Return the (X, Y) coordinate for the center point of the cell that contains the specified text.  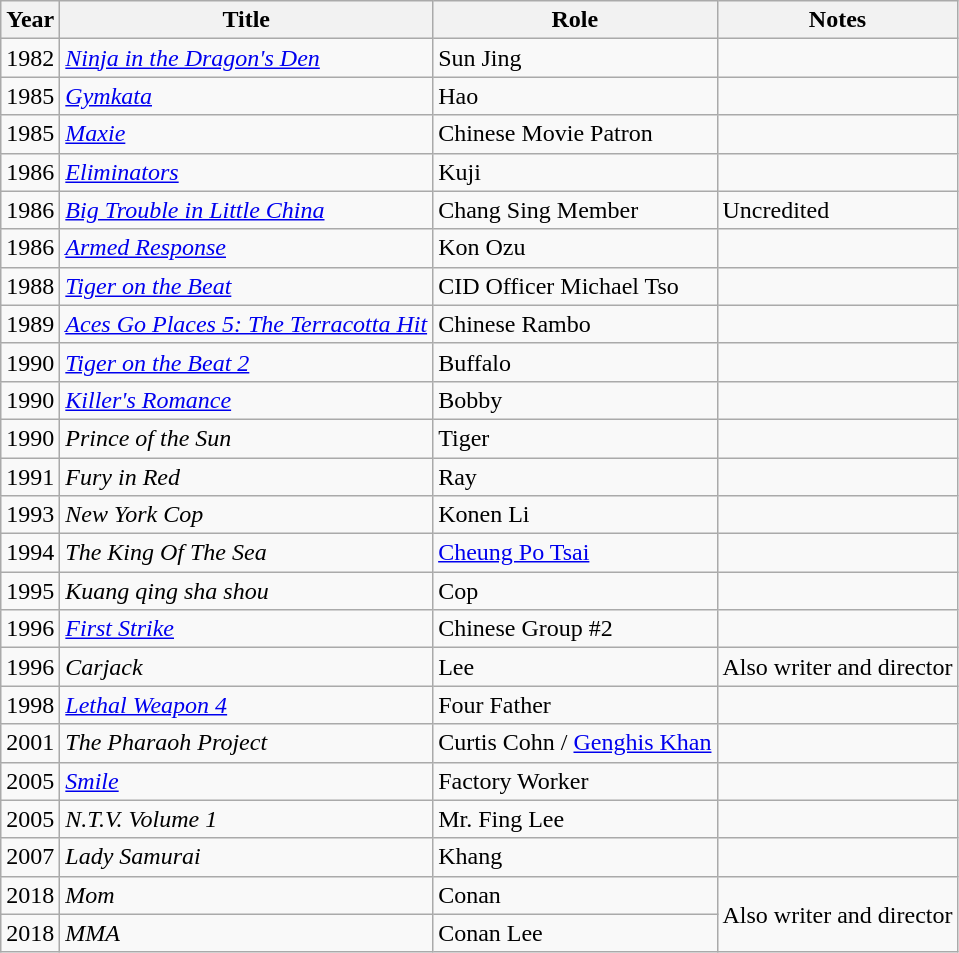
Lethal Weapon 4 (246, 705)
Maxie (246, 134)
Gymkata (246, 96)
Chinese Rambo (575, 324)
Cop (575, 591)
Cheung Po Tsai (575, 553)
Kon Ozu (575, 248)
Title (246, 20)
Bobby (575, 400)
Tiger on the Beat 2 (246, 362)
MMA (246, 933)
Big Trouble in Little China (246, 210)
Lee (575, 667)
The Pharaoh Project (246, 743)
Ray (575, 477)
Konen Li (575, 515)
2001 (30, 743)
1994 (30, 553)
Smile (246, 781)
1995 (30, 591)
Tiger on the Beat (246, 286)
1998 (30, 705)
Factory Worker (575, 781)
Kuang qing sha shou (246, 591)
Armed Response (246, 248)
Carjack (246, 667)
Mr. Fing Lee (575, 819)
1991 (30, 477)
1989 (30, 324)
1982 (30, 58)
Fury in Red (246, 477)
Curtis Cohn / Genghis Khan (575, 743)
Conan Lee (575, 933)
Notes (838, 20)
Chinese Movie Patron (575, 134)
Kuji (575, 172)
Uncredited (838, 210)
Role (575, 20)
1988 (30, 286)
Khang (575, 857)
Mom (246, 895)
2007 (30, 857)
The King Of The Sea (246, 553)
Four Father (575, 705)
Chang Sing Member (575, 210)
Lady Samurai (246, 857)
Sun Jing (575, 58)
Tiger (575, 438)
Conan (575, 895)
Chinese Group #2 (575, 629)
1993 (30, 515)
CID Officer Michael Tso (575, 286)
Killer's Romance (246, 400)
Year (30, 20)
New York Cop (246, 515)
Prince of the Sun (246, 438)
Ninja in the Dragon's Den (246, 58)
First Strike (246, 629)
Hao (575, 96)
N.T.V. Volume 1 (246, 819)
Buffalo (575, 362)
Aces Go Places 5: The Terracotta Hit (246, 324)
Eliminators (246, 172)
